Locate the cell with the specified text and output its (x, y) center coordinate. 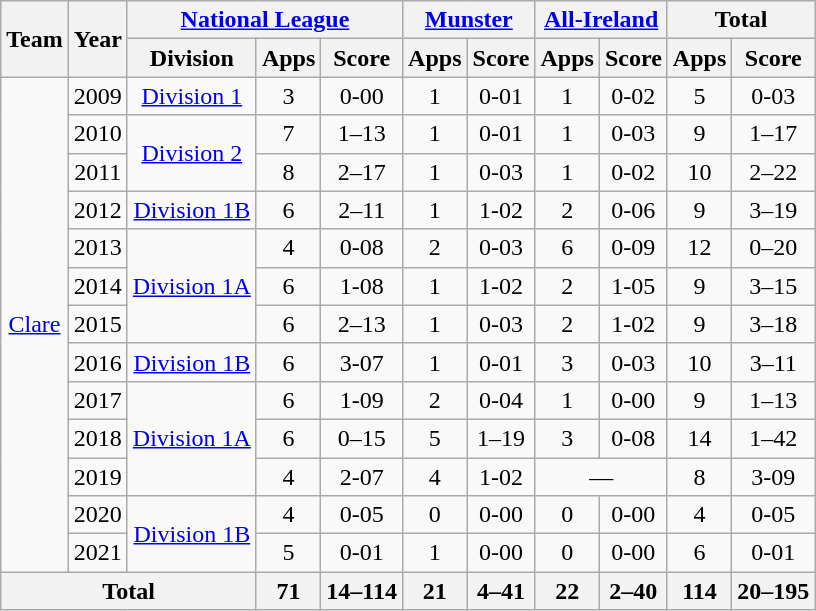
Division 1 (192, 96)
2–11 (362, 210)
2009 (98, 96)
0–15 (362, 438)
1–19 (501, 438)
22 (567, 591)
2012 (98, 210)
4–41 (501, 591)
3–18 (774, 324)
1-05 (633, 286)
2–17 (362, 172)
National League (264, 20)
Team (35, 39)
14–114 (362, 591)
1-09 (362, 400)
1–17 (774, 134)
7 (288, 134)
0–20 (774, 248)
12 (699, 248)
2015 (98, 324)
— (601, 477)
Munster (469, 20)
0-09 (633, 248)
Clare (35, 324)
114 (699, 591)
2018 (98, 438)
Year (98, 39)
2020 (98, 515)
All-Ireland (601, 20)
2010 (98, 134)
0-06 (633, 210)
71 (288, 591)
3-09 (774, 477)
3–15 (774, 286)
20–195 (774, 591)
2013 (98, 248)
2021 (98, 553)
2-07 (362, 477)
2016 (98, 362)
Division (192, 58)
0-04 (501, 400)
2019 (98, 477)
3–11 (774, 362)
2–13 (362, 324)
Division 2 (192, 153)
2014 (98, 286)
2–22 (774, 172)
1–42 (774, 438)
2011 (98, 172)
3–19 (774, 210)
2017 (98, 400)
3-07 (362, 362)
2–40 (633, 591)
1-08 (362, 286)
14 (699, 438)
21 (435, 591)
